Find where the given text appears and provide that cell's center as [x, y] coordinate. 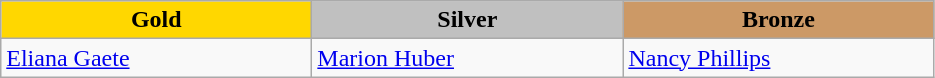
Nancy Phillips [778, 58]
Marion Huber [468, 58]
Bronze [778, 20]
Silver [468, 20]
Gold [156, 20]
Eliana Gaete [156, 58]
